Identify which cell holds the provided text, then report its [x, y] central coordinate. 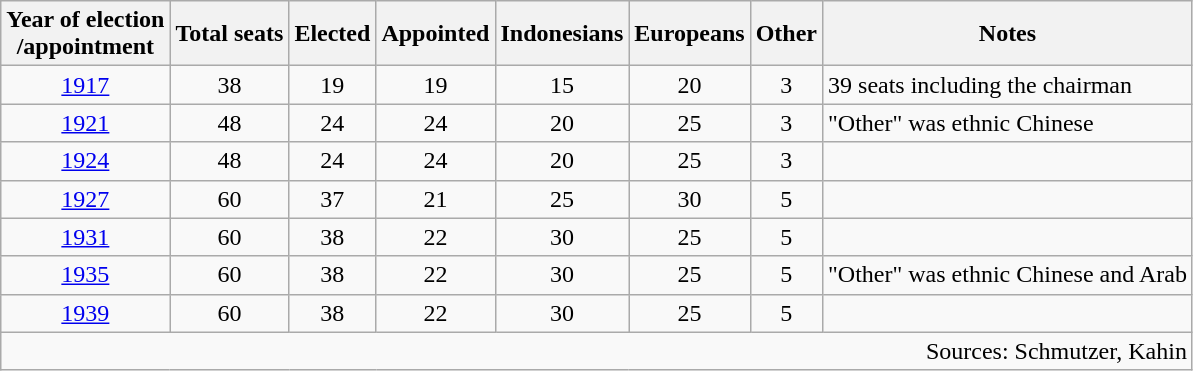
1931 [86, 237]
21 [436, 199]
1935 [86, 275]
"Other" was ethnic Chinese and Arab [1008, 275]
Appointed [436, 34]
Europeans [690, 34]
Year of election/appointment [86, 34]
Elected [332, 34]
Notes [1008, 34]
"Other" was ethnic Chinese [1008, 123]
39 seats including the chairman [1008, 85]
37 [332, 199]
1921 [86, 123]
Other [786, 34]
1927 [86, 199]
1917 [86, 85]
Indonesians [562, 34]
Total seats [230, 34]
Sources: Schmutzer, Kahin [597, 351]
15 [562, 85]
1939 [86, 313]
1924 [86, 161]
